Provide the [x, y] coordinate of the cell's center where the given text is located.  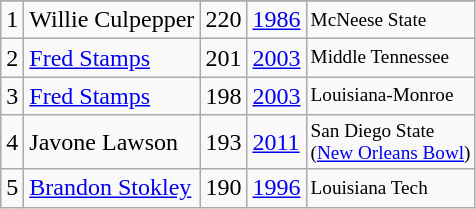
193 [224, 142]
Javone Lawson [112, 142]
4 [12, 142]
201 [224, 58]
Louisiana-Monroe [390, 96]
1 [12, 20]
220 [224, 20]
Louisiana Tech [390, 188]
2 [12, 58]
3 [12, 96]
San Diego State(New Orleans Bowl) [390, 142]
McNeese State [390, 20]
Willie Culpepper [112, 20]
190 [224, 188]
Middle Tennessee [390, 58]
1996 [276, 188]
198 [224, 96]
1986 [276, 20]
Brandon Stokley [112, 188]
2011 [276, 142]
5 [12, 188]
